Identify which cell holds the provided text, then report its (x, y) central coordinate. 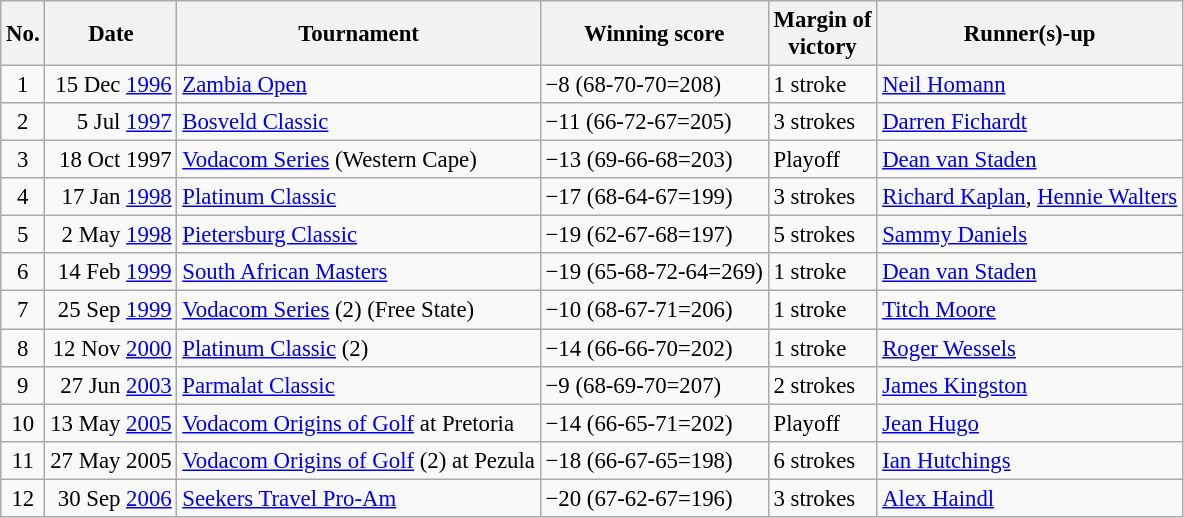
Jean Hugo (1030, 423)
−8 (68-70-70=208) (654, 85)
Vodacom Series (2) (Free State) (358, 310)
James Kingston (1030, 385)
3 (23, 160)
Platinum Classic (358, 197)
Margin ofvictory (822, 34)
8 (23, 348)
No. (23, 34)
Richard Kaplan, Hennie Walters (1030, 197)
30 Sep 2006 (111, 498)
Vodacom Origins of Golf at Pretoria (358, 423)
12 Nov 2000 (111, 348)
2 strokes (822, 385)
9 (23, 385)
Zambia Open (358, 85)
Alex Haindl (1030, 498)
Runner(s)-up (1030, 34)
Vodacom Series (Western Cape) (358, 160)
Platinum Classic (2) (358, 348)
17 Jan 1998 (111, 197)
25 Sep 1999 (111, 310)
Vodacom Origins of Golf (2) at Pezula (358, 460)
Tournament (358, 34)
7 (23, 310)
Titch Moore (1030, 310)
Bosveld Classic (358, 122)
4 (23, 197)
5 strokes (822, 235)
Winning score (654, 34)
Sammy Daniels (1030, 235)
−9 (68-69-70=207) (654, 385)
−18 (66-67-65=198) (654, 460)
12 (23, 498)
−17 (68-64-67=199) (654, 197)
15 Dec 1996 (111, 85)
11 (23, 460)
Date (111, 34)
Darren Fichardt (1030, 122)
−14 (66-65-71=202) (654, 423)
27 Jun 2003 (111, 385)
Pietersburg Classic (358, 235)
−20 (67-62-67=196) (654, 498)
−14 (66-66-70=202) (654, 348)
−19 (62-67-68=197) (654, 235)
Seekers Travel Pro-Am (358, 498)
2 (23, 122)
6 strokes (822, 460)
−10 (68-67-71=206) (654, 310)
−11 (66-72-67=205) (654, 122)
Neil Homann (1030, 85)
Roger Wessels (1030, 348)
6 (23, 273)
5 (23, 235)
1 (23, 85)
South African Masters (358, 273)
−13 (69-66-68=203) (654, 160)
13 May 2005 (111, 423)
18 Oct 1997 (111, 160)
Parmalat Classic (358, 385)
10 (23, 423)
2 May 1998 (111, 235)
5 Jul 1997 (111, 122)
14 Feb 1999 (111, 273)
Ian Hutchings (1030, 460)
27 May 2005 (111, 460)
−19 (65-68-72-64=269) (654, 273)
